Find where the given text appears and provide that cell's center as [X, Y] coordinate. 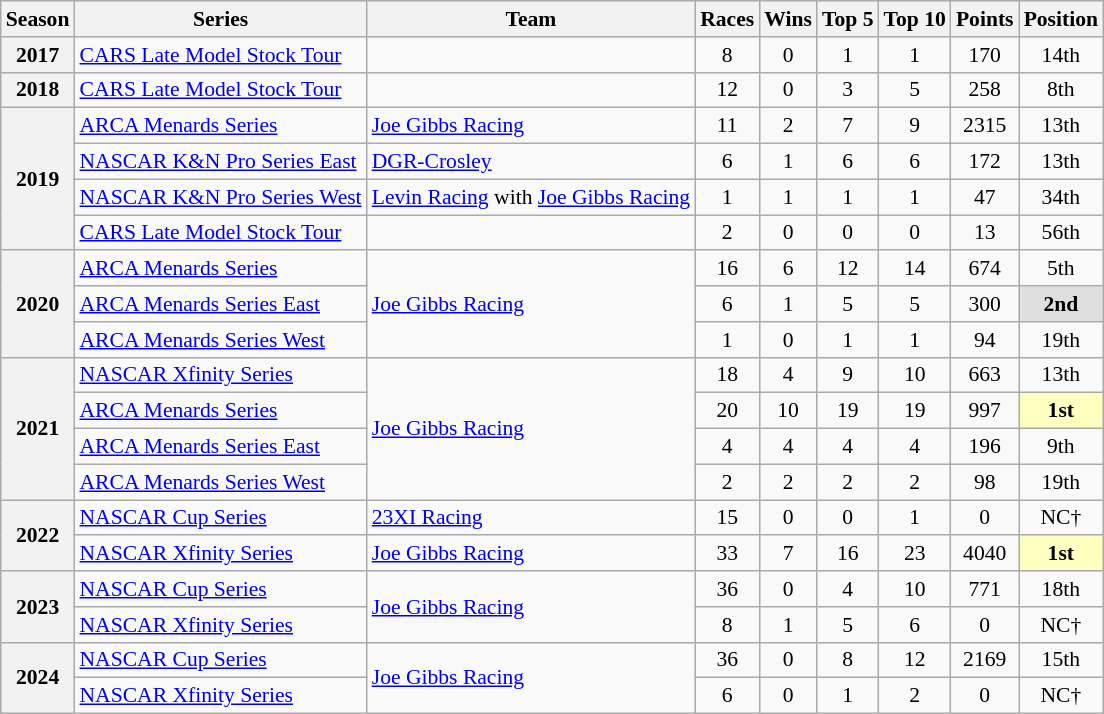
20 [727, 411]
98 [985, 482]
2017 [38, 55]
Top 10 [915, 19]
23XI Racing [531, 518]
2nd [1061, 304]
18th [1061, 589]
Series [220, 19]
300 [985, 304]
196 [985, 447]
Team [531, 19]
94 [985, 340]
771 [985, 589]
997 [985, 411]
15th [1061, 660]
33 [727, 554]
172 [985, 162]
Wins [788, 19]
2315 [985, 126]
Points [985, 19]
Top 5 [848, 19]
15 [727, 518]
5th [1061, 269]
Position [1061, 19]
18 [727, 375]
2023 [38, 606]
3 [848, 90]
2018 [38, 90]
9th [1061, 447]
23 [915, 554]
NASCAR K&N Pro Series West [220, 197]
663 [985, 375]
170 [985, 55]
Races [727, 19]
Season [38, 19]
NASCAR K&N Pro Series East [220, 162]
2020 [38, 304]
2021 [38, 428]
14 [915, 269]
DGR-Crosley [531, 162]
14th [1061, 55]
2022 [38, 536]
674 [985, 269]
4040 [985, 554]
47 [985, 197]
2169 [985, 660]
34th [1061, 197]
8th [1061, 90]
2019 [38, 179]
Levin Racing with Joe Gibbs Racing [531, 197]
2024 [38, 678]
13 [985, 233]
258 [985, 90]
11 [727, 126]
56th [1061, 233]
